From the cell containing the given text, extract its center point as (x, y) coordinate. 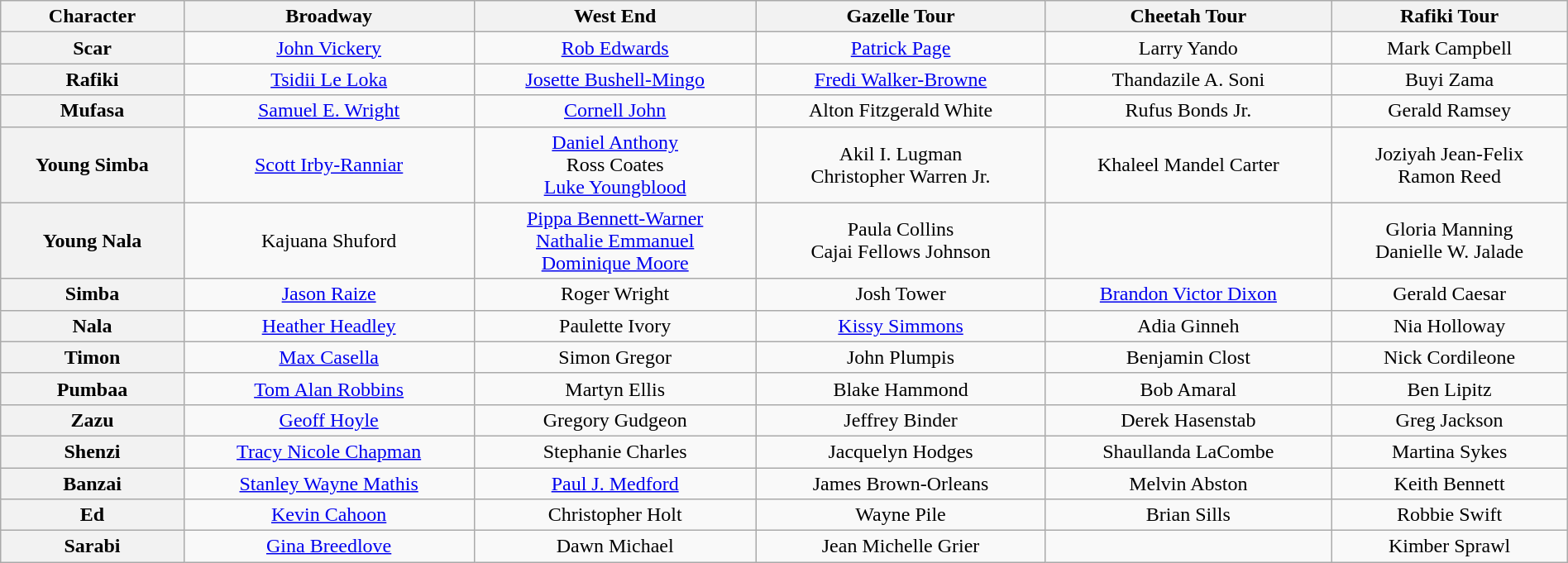
Broadway (329, 17)
Heather Headley (329, 326)
Khaleel Mandel Carter (1188, 165)
Young Nala (93, 241)
Martina Sykes (1449, 451)
Simba (93, 294)
Jeffrey Binder (901, 420)
Cheetah Tour (1188, 17)
Blake Hammond (901, 389)
Kajuana Shuford (329, 241)
James Brown-Orleans (901, 484)
Roger Wright (615, 294)
Scott Irby-Ranniar (329, 165)
Paulette Ivory (615, 326)
Character (93, 17)
Gloria ManningDanielle W. Jalade (1449, 241)
Gerald Caesar (1449, 294)
Mark Campbell (1449, 48)
Wayne Pile (901, 515)
Dawn Michael (615, 546)
Patrick Page (901, 48)
Brian Sills (1188, 515)
Sarabi (93, 546)
Gazelle Tour (901, 17)
Daniel AnthonyRoss CoatesLuke Youngblood (615, 165)
Jean Michelle Grier (901, 546)
Rob Edwards (615, 48)
Simon Gregor (615, 357)
Derek Hasenstab (1188, 420)
Gina Breedlove (329, 546)
Samuel E. Wright (329, 111)
Akil I. LugmanChristopher Warren Jr. (901, 165)
Paul J. Medford (615, 484)
Nick Cordileone (1449, 357)
Max Casella (329, 357)
Melvin Abston (1188, 484)
Tracy Nicole Chapman (329, 451)
Rafiki (93, 79)
Shenzi (93, 451)
Banzai (93, 484)
Paula CollinsCajai Fellows Johnson (901, 241)
Rufus Bonds Jr. (1188, 111)
Nala (93, 326)
Geoff Hoyle (329, 420)
Mufasa (93, 111)
Josette Bushell-Mingo (615, 79)
West End (615, 17)
Pippa Bennett-WarnerNathalie EmmanuelDominique Moore (615, 241)
Stanley Wayne Mathis (329, 484)
Christopher Holt (615, 515)
John Vickery (329, 48)
John Plumpis (901, 357)
Greg Jackson (1449, 420)
Kimber Sprawl (1449, 546)
Cornell John (615, 111)
Nia Holloway (1449, 326)
Keith Bennett (1449, 484)
Brandon Victor Dixon (1188, 294)
Joziyah Jean-FelixRamon Reed (1449, 165)
Fredi Walker-Browne (901, 79)
Benjamin Clost (1188, 357)
Kevin Cahoon (329, 515)
Gregory Gudgeon (615, 420)
Ed (93, 515)
Scar (93, 48)
Tsidii Le Loka (329, 79)
Buyi Zama (1449, 79)
Shaullanda LaCombe (1188, 451)
Kissy Simmons (901, 326)
Robbie Swift (1449, 515)
Jason Raize (329, 294)
Ben Lipitz (1449, 389)
Larry Yando (1188, 48)
Tom Alan Robbins (329, 389)
Adia Ginneh (1188, 326)
Martyn Ellis (615, 389)
Gerald Ramsey (1449, 111)
Josh Tower (901, 294)
Young Simba (93, 165)
Alton Fitzgerald White (901, 111)
Timon (93, 357)
Zazu (93, 420)
Bob Amaral (1188, 389)
Rafiki Tour (1449, 17)
Pumbaa (93, 389)
Stephanie Charles (615, 451)
Jacquelyn Hodges (901, 451)
Thandazile A. Soni (1188, 79)
